Return the (x, y) coordinate for the center point of the cell that contains the specified text.  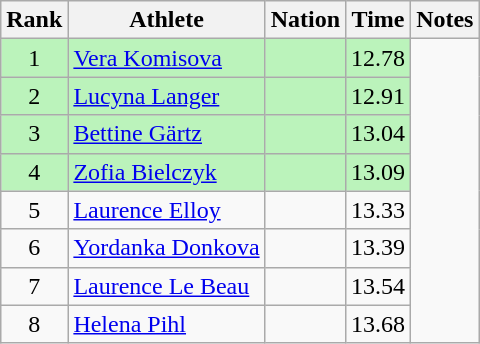
Laurence Elloy (166, 210)
8 (34, 324)
13.68 (378, 324)
13.54 (378, 286)
7 (34, 286)
Nation (305, 20)
1 (34, 58)
3 (34, 134)
2 (34, 96)
13.09 (378, 172)
Lucyna Langer (166, 96)
13.33 (378, 210)
13.04 (378, 134)
Rank (34, 20)
6 (34, 248)
Vera Komisova (166, 58)
Zofia Bielczyk (166, 172)
Helena Pihl (166, 324)
12.78 (378, 58)
5 (34, 210)
12.91 (378, 96)
Time (378, 20)
Bettine Gärtz (166, 134)
13.39 (378, 248)
4 (34, 172)
Notes (445, 20)
Laurence Le Beau (166, 286)
Athlete (166, 20)
Yordanka Donkova (166, 248)
